Detect which cell encompasses the target text, then output its (x, y) center coordinate. 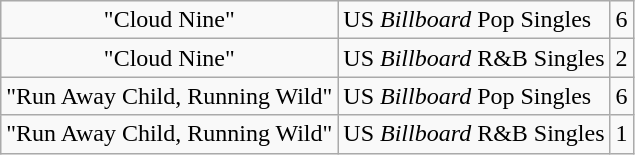
1 (622, 134)
2 (622, 58)
